Capture the cell that displays the provided text and extract its [x, y] central coordinate. 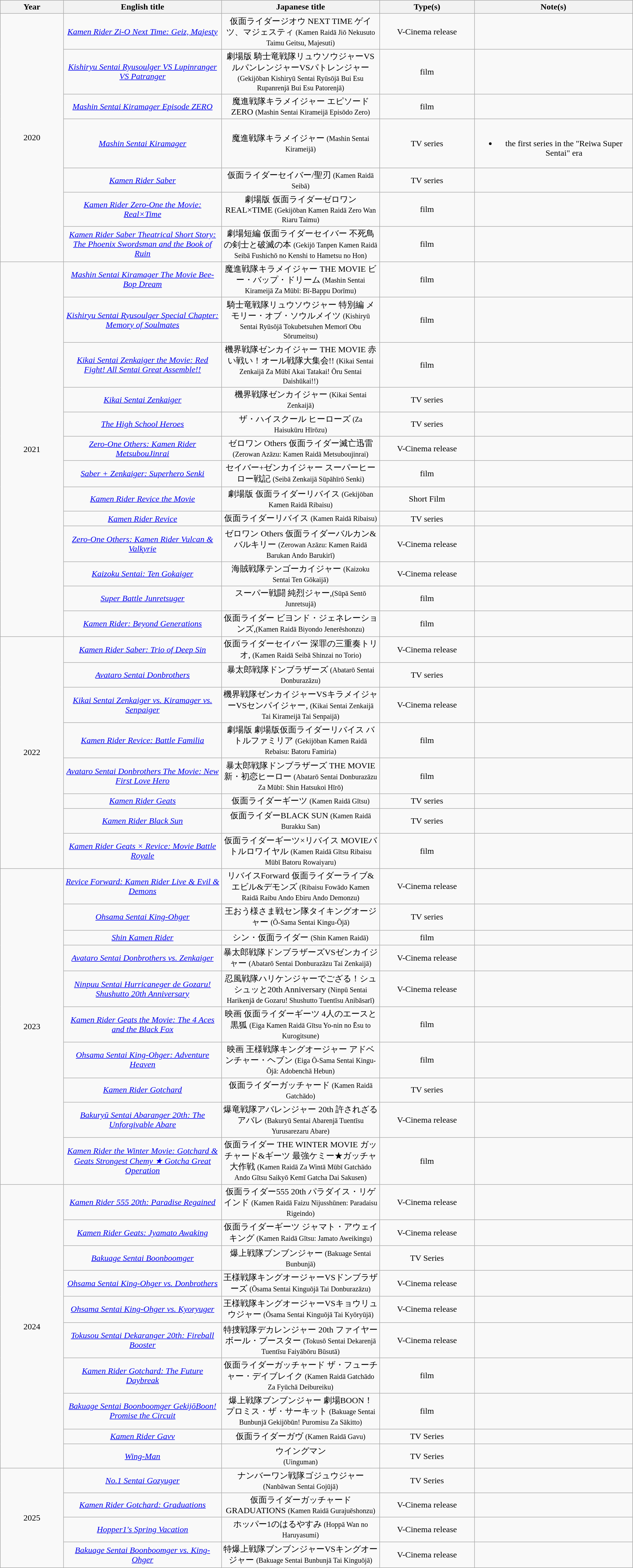
Super Battle Junretsuger [143, 598]
2020 [32, 138]
Ohsama Sentai King-Ohger: Adventure Heaven [143, 1060]
Avataro Sentai Donbrothers [143, 675]
Kamen Rider Gotchard [143, 1090]
Avataro Sentai Donbrothers The Movie: New First Love Hero [143, 776]
2021 [32, 449]
Revice Forward: Kamen Rider Live & Evil & Demons [143, 886]
リバイスForward 仮面ライダーライブ&エビル&デモンズ (Ribaisu Fowādo Kamen Raidā Raibu Ando Ebiru Ando Demonzu) [301, 886]
The High School Heroes [143, 424]
Kamen Rider Zero-One the Movie: Real×Time [143, 209]
仮面ライダーBLACK SUN (Kamen Raidā Burakku San) [301, 821]
スーパー戦闘 純烈ジャー,(Sūpā Sentō Junretsujā) [301, 598]
爆上戦隊ブンブンジャー 劇場BOON！ プロミス・ザ・サーキット (Bakuage Sentai Bunbunjā Gekijōbūn! Puromisu Za Sākitto) [301, 1411]
Shin Kamen Rider [143, 938]
ナンバーワン戦隊ゴジュウジャー (Nanbāwan Sentai Gojūjā) [301, 1480]
Kamen Rider Gavv [143, 1436]
特捜戦隊デカレンジャー 20th ファイヤーボール・ブースター (Tokusō Sentai Dekarenjā Tuentīsu Faiyābōru Būsutā) [301, 1340]
Avataro Sentai Donbrothers vs. Zenkaiger [143, 958]
仮面ライダーセイバー 深罪の三重奏トリオ, (Kamen Raidā Seibā Shinzai no Torio) [301, 650]
セイバー+ゼンカイジャー スーパーヒーロー戦記 (Seibā Zenkaijā Sūpāhīrō Senki) [301, 474]
Kamen Rider Revice: Battle Familia [143, 740]
王おう様さま戦セン隊タイキングオージャー (Ō-Sama Sentai Kingu-Ōjā) [301, 917]
Kamen Rider Saber [143, 180]
仮面ライダー555 20th パラダイス・リゲインド (Kamen Raidā Faizu Nijusshūnen: Paradaisu Rigeindo) [301, 1202]
Kishiryu Sentai Ryusoulger VS Lupinranger VS Patranger [143, 72]
劇場版 騎士竜戦隊リュウソウジャーVSルパンレンジャーVSパトレンジャー (Gekijōban Kishiryū Sentai Ryūsōjā Bui Esu Rupanrenjā Bui Esu Patorenjā) [301, 72]
シン・仮面ライダー (Shin Kamen Raidā) [301, 938]
仮面ライダーガッチャード (Kamen Raidā Gatchādo) [301, 1090]
2025 [32, 1518]
劇場版 劇場版仮面ライダーリバイス バトルファミリア (Gekijōban Kamen Raidā Rebaisu: Batoru Famiria) [301, 740]
Kamen Rider Saber: Trio of Deep Sin [143, 650]
Kaizoku Sentai: Ten Gokaiger [143, 574]
王様戦隊キングオージャーVSキョウリュウジャー (Ōsama Sentai Kinguōjā Tai Kyōryūjā) [301, 1309]
Kishiryu Sentai Ryusoulger Special Chapter: Memory of Soulmates [143, 320]
Kamen Rider Revice the Movie [143, 499]
Kamen Rider Revice [143, 519]
Mashin Sentai Kiramager [143, 143]
仮面ライダー THE WINTER MOVIE ガッチャード&ギーツ 最強ケミー★ガッチャ大作戦 (Kamen Raidā Za Wintā Mūbī Gatchādo Ando Gītsu Saikyō Kemī Gatcha Dai Sakusen) [301, 1161]
2022 [32, 753]
Wing-Man [143, 1456]
特爆上戦隊ブンブンジャーVSキングオージャー (Bakuage Sentai Bunbunjā Tai Kinguōjā) [301, 1555]
Zero-One Others: Kamen Rider Vulcan & Valkyrie [143, 544]
Year [32, 7]
魔進戦隊キラメイジャー (Mashin Sentai Kirameijā) [301, 143]
Mashin Sentai Kiramager The Movie Bee-Bop Dream [143, 280]
Ninpuu Sentai Hurricaneger de Gozaru! Shushutto 20th Anniversary [143, 989]
劇場短編 仮面ライダーセイバー 不死鳥の剣士と破滅の本 (Gekijō Tanpen Kamen Raidā Seibā Fushichō no Kenshi to Hametsu no Hon) [301, 244]
Kamen Rider Gotchard: Graduations [143, 1505]
Kamen Rider Geats × Revice: Movie Battle Royale [143, 851]
Ohsama Sentai King-Ohger vs. Kyoryuger [143, 1309]
仮面ライダーガッチャード ザ・フューチャー・デイブレイク (Kamen Raidā Gatchādo Za Fyūchā Deibureiku) [301, 1376]
仮面ライダーギーツ×リバイス MOVIEバトルロワイヤル (Kamen Raidā Gītsu Ribaisu Mūbī Batoru Rowaiyaru) [301, 851]
Kamen Rider Geats the Movie: The 4 Aces and the Black Fox [143, 1024]
爆竜戦隊アバレンジャー 20th 許されざるアバレ (Bakuryū Sentai Abarenjā Tuentīsu Yurusarezaru Abare) [301, 1120]
2023 [32, 1026]
Kamen Rider 555 20th: Paradise Regained [143, 1202]
騎士竜戦隊リュウソウジャー 特別編 メモリー・オブ・ソウルメイツ (Kishiryū Sentai Ryūsōjā Tokubetsuhen Memorī Obu Sōrumeitsu) [301, 320]
ザ・ハイスクール ヒーローズ (Za Haisukūru Hīrōzu) [301, 424]
Tokusou Sentai Dekaranger 20th: Fireball Booster [143, 1340]
Type(s) [427, 7]
the first series in the "Reiwa Super Sentai" era [553, 143]
仮面ライダーセイバー/聖刃 (Kamen Raidā Seibā) [301, 180]
仮面ライダーガヴ (Kamen Raidā Gavu) [301, 1436]
Note(s) [553, 7]
忍風戦隊ハリケンジャーでござる！シュシュッと20th Anniversary (Ninpū Sentai Harikenjā de Gozaru! Shushutto Tuentīsu Anibāsarī) [301, 989]
Ohsama Sentai King-Ohger vs. Donbrothers [143, 1283]
Kamen Rider Geats: Jyamato Awaking [143, 1233]
ホッパー1のはるやすみ (Hoppā Wan no Haruyasumi) [301, 1529]
Ohsama Sentai King-Ohger [143, 917]
機界戦隊ゼンカイジャー THE MOVIE 赤い戦い！オール戦隊大集会!! (Kikai Sentai Zenkaijā Za Mūbī Akai Tatakai! Ōru Sentai Daishūkai!!) [301, 365]
Kamen Rider Geats [143, 801]
仮面ライダー ビヨンド・ジェネレーションズ,(Kamen Raidā Biyondo Jenerēshonzu) [301, 624]
爆上戦隊ブンブンジャー (Bakuage Sentai Bunbunjā) [301, 1258]
Short Film [427, 499]
映画 仮面ライダーギーツ 4人のエースと黒狐 (Eiga Kamen Raidā Gītsu Yo-nin no Ēsu to Kurogitsune) [301, 1024]
ゼロワン Others 仮面ライダーバルカン&バルキリー (Zerowan Azāzu: Kamen Raidā Barukan Ando Barukirī) [301, 544]
Kamen Rider Gotchard: The Future Daybreak [143, 1376]
No.1 Sentai Gozyuger [143, 1480]
Hopper1's Spring Vacation [143, 1529]
Kikai Sentai Zenkaiger the Movie: Red Fight! All Sentai Great Assemble!! [143, 365]
Saber + Zenkaiger: Superhero Senki [143, 474]
Bakuage Sentai Boonboomger vs. King-Ohger [143, 1555]
海賊戦隊テンゴーカイジャー (Kaizoku Sentai Ten Gōkaijā) [301, 574]
暴太郎戦隊ドンブラザーズVSゼンカイジャー (Abatarō Sentai Donburazāzu Tai Zenkaijā) [301, 958]
Bakuryū Sentai Abaranger 20th: The Unforgivable Abare [143, 1120]
劇場版 仮面ライダーリバイス (Gekijōban Kamen Raidā Ribaisu) [301, 499]
2024 [32, 1326]
機界戦隊ゼンカイジャーVSキラメイジャーVSセンパイジャー, (Kikai Sentai Zenkaijā Tai Kirameijā Tai Senpaijā) [301, 705]
Kamen Rider Saber Theatrical Short Story: The Phoenix Swordsman and the Book of Ruin [143, 244]
Kamen Rider: Beyond Generations [143, 624]
映画 王様戦隊キングオージャー アドベンチャー・ヘブン (Eiga Ō-Sama Sentai Kingu-Ōjā: Adobenchā Hebun) [301, 1060]
仮面ライダーギーツ (Kamen Raidā Gītsu) [301, 801]
王様戦隊キングオージャーVSドンブラザーズ (Ōsama Sentai Kinguōjā Tai Donburazāzu) [301, 1283]
魔進戦隊キラメイジャー エピソードZERO (Mashin Sentai Kirameijā Episōdo Zero) [301, 107]
ウイングマン(Uinguman) [301, 1456]
Zero-One Others: Kamen Rider MetsubouJinrai [143, 449]
Mashin Sentai Kiramager Episode ZERO [143, 107]
劇場版 仮面ライダーゼロワン REAL×TIME (Gekijōban Kamen Raidā Zero Wan Riaru Taimu) [301, 209]
Kamen Rider Black Sun [143, 821]
暴太郎戦隊ドンブラザーズ (Abatarō Sentai Donburazāzu) [301, 675]
暴太郎戦隊ドンブラザーズ THE MOVIE 新・初恋ヒーロー (Abatarō Sentai Donburazāzu Za Mūbī: Shin Hatsukoi Hīrō) [301, 776]
English title [143, 7]
Bakuage Sentai Boonboomger GekijōBoon! Promise the Circuit [143, 1411]
Kamen Rider Zi-O Next Time: Geiz, Majesty [143, 32]
仮面ライダーリバイス (Kamen Raidā Ribaisu) [301, 519]
仮面ライダーガッチャード GRADUATIONS (Kamen Raidā Gurajuēshonzu) [301, 1505]
Japanese title [301, 7]
仮面ライダーギーツ ジャマト・アウェイキング (Kamen Raidā Gītsu: Jamato Aweikingu) [301, 1233]
Bakuage Sentai Boonboomger [143, 1258]
ゼロワン Others 仮面ライダー滅亡迅雷 (Zerowan Azāzu: Kamen Raidā Metsuboujinrai) [301, 449]
Kikai Sentai Zenkaiger vs. Kiramager vs. Senpaiger [143, 705]
Kamen Rider the Winter Movie: Gotchard & Geats Strongest Chemy ★ Gotcha Great Operation [143, 1161]
魔進戦隊キラメイジャー THE MOVIE ビー・バップ・ドリーム (Mashin Sentai Kirameijā Za Mūbī: Bī-Bappu Dorīmu) [301, 280]
機界戦隊ゼンカイジャー (Kikai Sentai Zenkaijā) [301, 400]
Kikai Sentai Zenkaiger [143, 400]
仮面ライダージオウ NEXT TIME ゲイツ、マジェスティ (Kamen Raidā Jiō Nekusuto Taimu Geitsu, Majesuti) [301, 32]
